Locate the cell with the specified text and output its [X, Y] center coordinate. 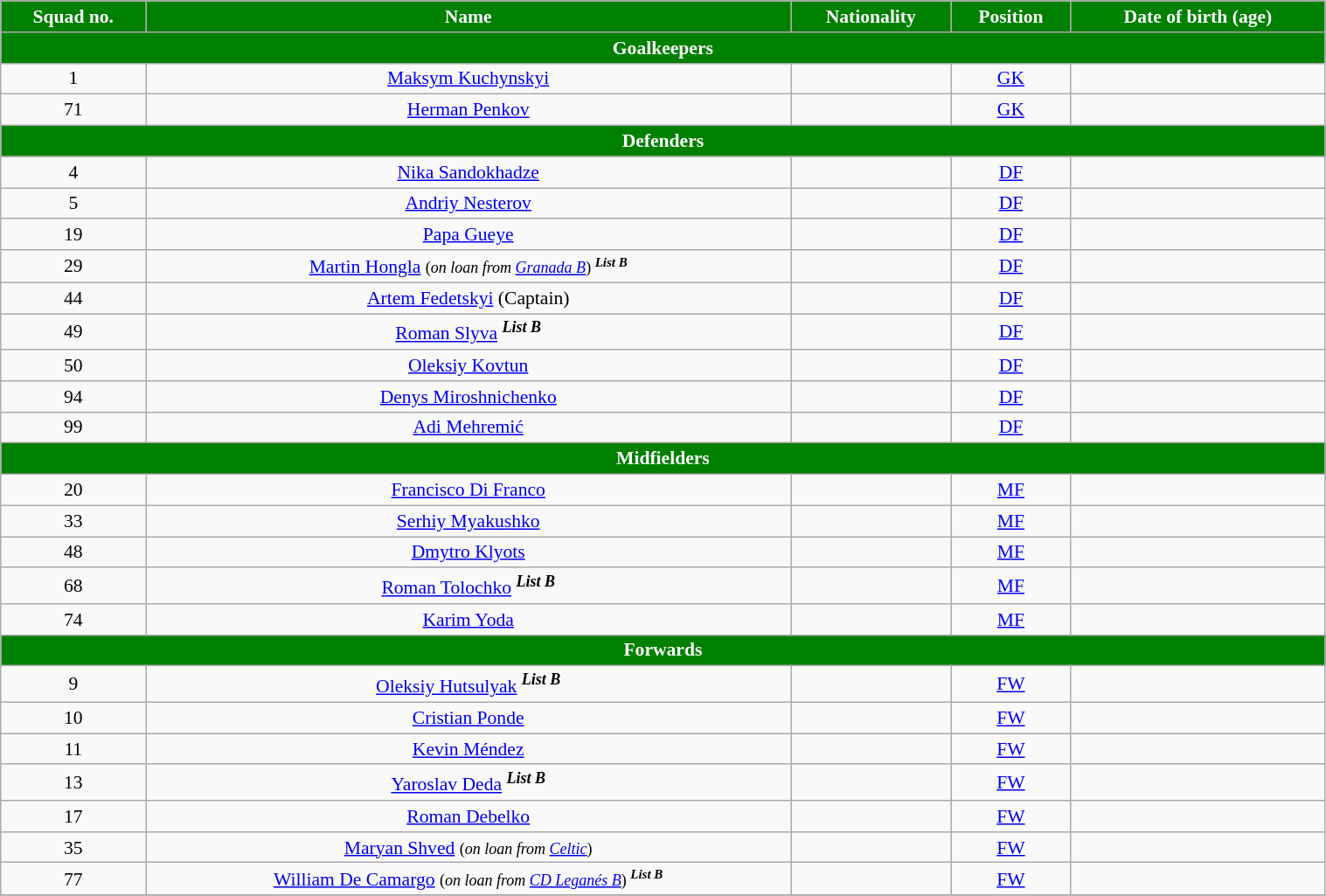
29 [73, 266]
1 [73, 79]
Karim Yoda [469, 620]
94 [73, 397]
Adi Mehremić [469, 427]
Francisco Di Franco [469, 490]
17 [73, 816]
4 [73, 172]
Nika Sandokhadze [469, 172]
Nationality [871, 17]
Denys Miroshnichenko [469, 397]
Yaroslav Deda List B [469, 783]
Date of birth (age) [1198, 17]
Papa Gueye [469, 235]
Forwards [663, 651]
Goalkeepers [663, 48]
74 [73, 620]
Maksym Kuchynskyi [469, 79]
Cristian Ponde [469, 718]
10 [73, 718]
33 [73, 521]
35 [73, 848]
Dmytro Klyots [469, 552]
68 [73, 586]
5 [73, 204]
50 [73, 365]
Roman Tolochko List B [469, 586]
Serhiy Myakushko [469, 521]
Roman Slyva List B [469, 332]
Name [469, 17]
48 [73, 552]
9 [73, 684]
11 [73, 749]
Defenders [663, 142]
13 [73, 783]
49 [73, 332]
Roman Debelko [469, 816]
77 [73, 879]
20 [73, 490]
Martin Hongla (on loan from Granada B) List B [469, 266]
William De Camargo (on loan from CD Leganés B) List B [469, 879]
Squad no. [73, 17]
Maryan Shved (on loan from Celtic) [469, 848]
Kevin Méndez [469, 749]
Position [1010, 17]
99 [73, 427]
Andriy Nesterov [469, 204]
Midfielders [663, 459]
71 [73, 110]
Artem Fedetskyi (Captain) [469, 298]
Herman Penkov [469, 110]
Oleksiy Hutsulyak List B [469, 684]
19 [73, 235]
Oleksiy Kovtun [469, 365]
44 [73, 298]
